Scan for the cell matching the given text and deliver its [X, Y] coordinate at center. 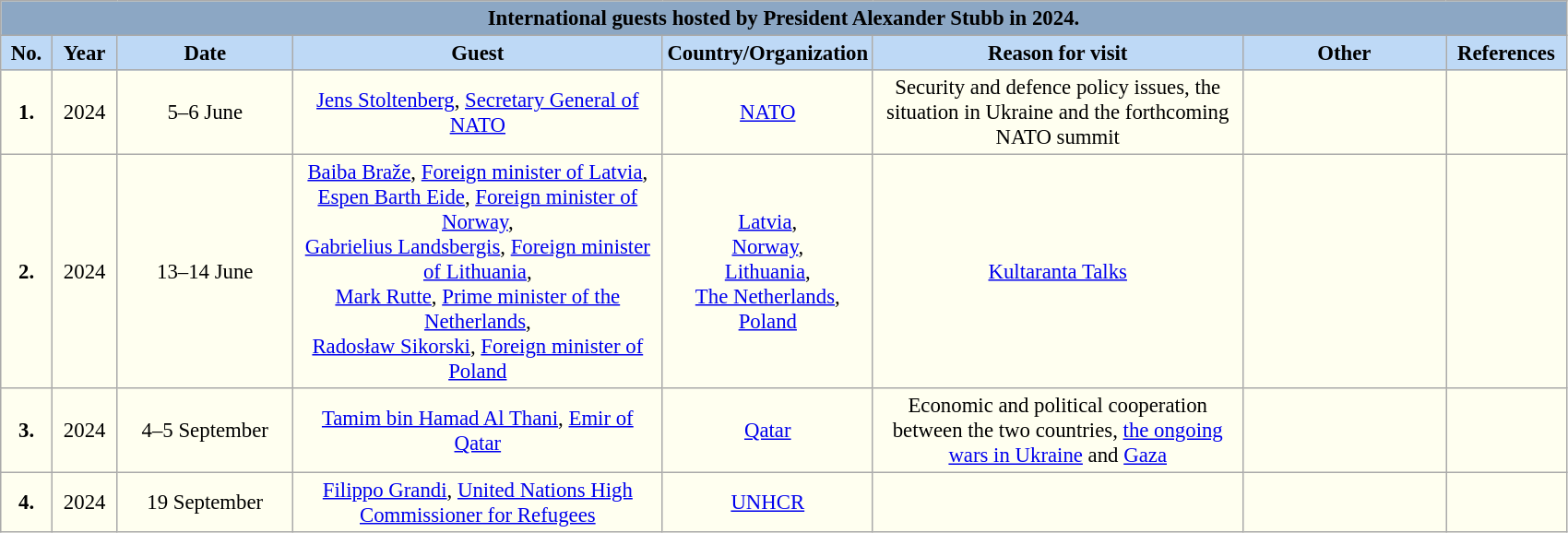
19 September [205, 503]
NATO [767, 113]
Country/Organization [767, 53]
3. [27, 431]
Filippo Grandi, United Nations High Commissioner for Refugees [478, 503]
Other [1345, 53]
Kultaranta Talks [1057, 272]
Economic and political cooperation between the two countries, the ongoing wars in Ukraine and Gaza [1057, 431]
Jens Stoltenberg, Secretary General of NATO [478, 113]
2. [27, 272]
Security and defence policy issues, the situation in Ukraine and the forthcoming NATO summit [1057, 113]
13–14 June [205, 272]
References [1507, 53]
Qatar [767, 431]
Date [205, 53]
4. [27, 503]
4–5 September [205, 431]
Latvia, Norway, Lithuania, The Netherlands, Poland [767, 272]
Guest [478, 53]
1. [27, 113]
Year [85, 53]
No. [27, 53]
UNHCR [767, 503]
Reason for visit [1057, 53]
International guests hosted by President Alexander Stubb in 2024. [784, 18]
5–6 June [205, 113]
Tamim bin Hamad Al Thani, Emir of Qatar [478, 431]
